Return (x, y) of the center of cell containing provided text 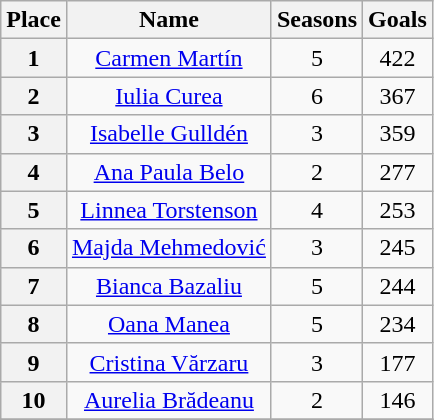
245 (398, 248)
Isabelle Gulldén (168, 134)
Majda Mehmedović (168, 248)
1 (34, 58)
Carmen Martín (168, 58)
Bianca Bazaliu (168, 286)
9 (34, 362)
Name (168, 20)
Seasons (316, 20)
Linnea Torstenson (168, 210)
422 (398, 58)
8 (34, 324)
234 (398, 324)
Oana Manea (168, 324)
10 (34, 400)
Goals (398, 20)
Place (34, 20)
Iulia Curea (168, 96)
367 (398, 96)
244 (398, 286)
7 (34, 286)
Aurelia Brădeanu (168, 400)
Ana Paula Belo (168, 172)
277 (398, 172)
177 (398, 362)
359 (398, 134)
146 (398, 400)
253 (398, 210)
Cristina Vărzaru (168, 362)
